Scan for the cell matching the given text and deliver its [X, Y] coordinate at center. 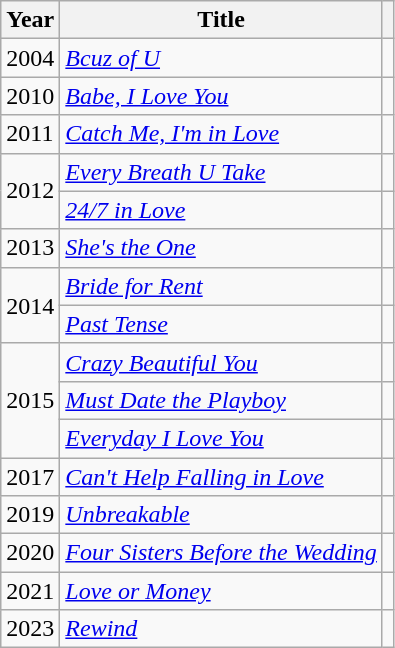
Four Sisters Before the Wedding [222, 553]
2023 [30, 629]
Title [222, 20]
2017 [30, 477]
Year [30, 20]
Must Date the Playboy [222, 400]
24/7 in Love [222, 210]
Bcuz of U [222, 58]
2015 [30, 400]
Unbreakable [222, 515]
2020 [30, 553]
Crazy Beautiful You [222, 362]
2019 [30, 515]
2014 [30, 305]
2012 [30, 191]
Rewind [222, 629]
2011 [30, 134]
Everyday I Love You [222, 438]
Past Tense [222, 324]
2004 [30, 58]
Can't Help Falling in Love [222, 477]
2010 [30, 96]
She's the One [222, 248]
2021 [30, 591]
Every Breath U Take [222, 172]
Babe, I Love You [222, 96]
Bride for Rent [222, 286]
Catch Me, I'm in Love [222, 134]
Love or Money [222, 591]
2013 [30, 248]
